Determine the [X, Y] coordinate at the center of the cell enclosing the given text.  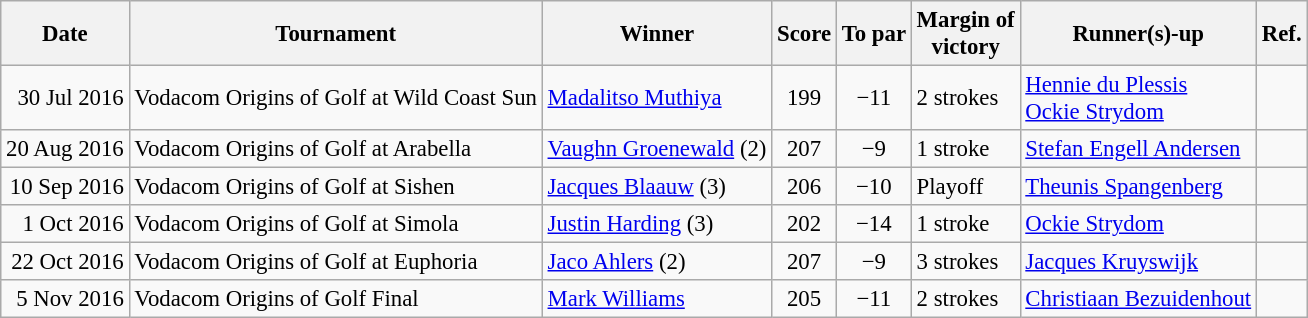
Ockie Strydom [1138, 224]
Date [65, 34]
Vodacom Origins of Golf at Euphoria [336, 262]
206 [804, 187]
30 Jul 2016 [65, 98]
1 Oct 2016 [65, 224]
10 Sep 2016 [65, 187]
Playoff [966, 187]
Margin ofvictory [966, 34]
5 Nov 2016 [65, 299]
20 Aug 2016 [65, 149]
Tournament [336, 34]
Vodacom Origins of Golf at Wild Coast Sun [336, 98]
Vodacom Origins of Golf at Arabella [336, 149]
Madalitso Muthiya [657, 98]
Runner(s)-up [1138, 34]
−10 [874, 187]
Ref. [1281, 34]
199 [804, 98]
Vodacom Origins of Golf at Sishen [336, 187]
Theunis Spangenberg [1138, 187]
3 strokes [966, 262]
Jacques Blaauw (3) [657, 187]
Vodacom Origins of Golf Final [336, 299]
Vaughn Groenewald (2) [657, 149]
−14 [874, 224]
Hennie du Plessis Ockie Strydom [1138, 98]
Justin Harding (3) [657, 224]
Score [804, 34]
Jacques Kruyswijk [1138, 262]
Stefan Engell Andersen [1138, 149]
Mark Williams [657, 299]
Jaco Ahlers (2) [657, 262]
To par [874, 34]
22 Oct 2016 [65, 262]
Vodacom Origins of Golf at Simola [336, 224]
Christiaan Bezuidenhout [1138, 299]
205 [804, 299]
202 [804, 224]
Winner [657, 34]
